Return [X, Y] of the center of cell containing provided text 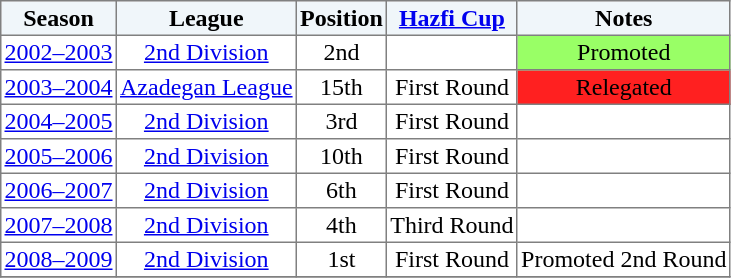
2008–2009 [59, 259]
2nd [341, 52]
Position [341, 18]
Relegated [624, 87]
League [206, 18]
Third Round [452, 225]
Azadegan League [206, 87]
2007–2008 [59, 225]
Season [59, 18]
2005–2006 [59, 156]
4th [341, 225]
2006–2007 [59, 190]
15th [341, 87]
10th [341, 156]
Promoted 2nd Round [624, 259]
6th [341, 190]
1st [341, 259]
2004–2005 [59, 121]
Hazfi Cup [452, 18]
2002–2003 [59, 52]
Promoted [624, 52]
2003–2004 [59, 87]
Notes [624, 18]
3rd [341, 121]
